Extract the (x, y) coordinate from the center of the cell holding the provided text.  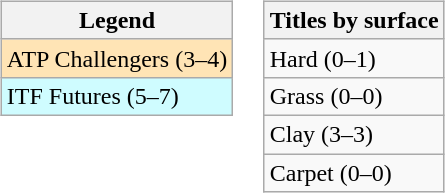
Legend (116, 20)
Clay (3–3) (354, 134)
ITF Futures (5–7) (116, 96)
Hard (0–1) (354, 58)
ATP Challengers (3–4) (116, 58)
Titles by surface (354, 20)
Grass (0–0) (354, 96)
Carpet (0–0) (354, 173)
